Detect which cell encompasses the target text, then output its [X, Y] center coordinate. 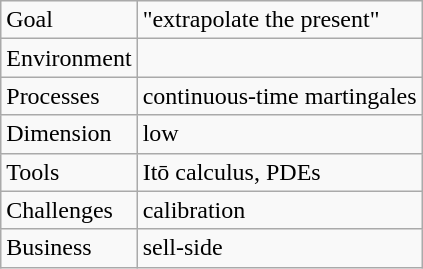
Processes [69, 96]
Business [69, 248]
Environment [69, 58]
sell-side [280, 248]
Itō calculus, PDEs [280, 172]
calibration [280, 210]
"extrapolate the present" [280, 20]
Tools [69, 172]
Goal [69, 20]
continuous-time martingales [280, 96]
Dimension [69, 134]
Challenges [69, 210]
low [280, 134]
